Identify which cell holds the provided text, then report its (X, Y) central coordinate. 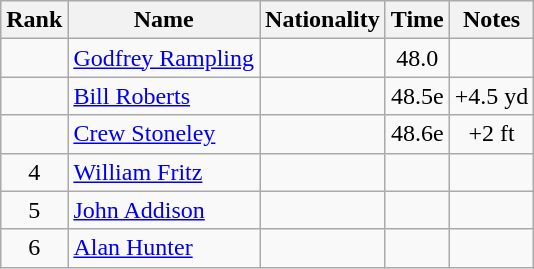
John Addison (164, 210)
48.6e (417, 134)
+2 ft (492, 134)
6 (34, 248)
Godfrey Rampling (164, 58)
4 (34, 172)
Rank (34, 20)
48.5e (417, 96)
5 (34, 210)
+4.5 yd (492, 96)
Name (164, 20)
Bill Roberts (164, 96)
William Fritz (164, 172)
Nationality (323, 20)
Alan Hunter (164, 248)
48.0 (417, 58)
Time (417, 20)
Notes (492, 20)
Crew Stoneley (164, 134)
